Capture the cell that displays the provided text and extract its [x, y] central coordinate. 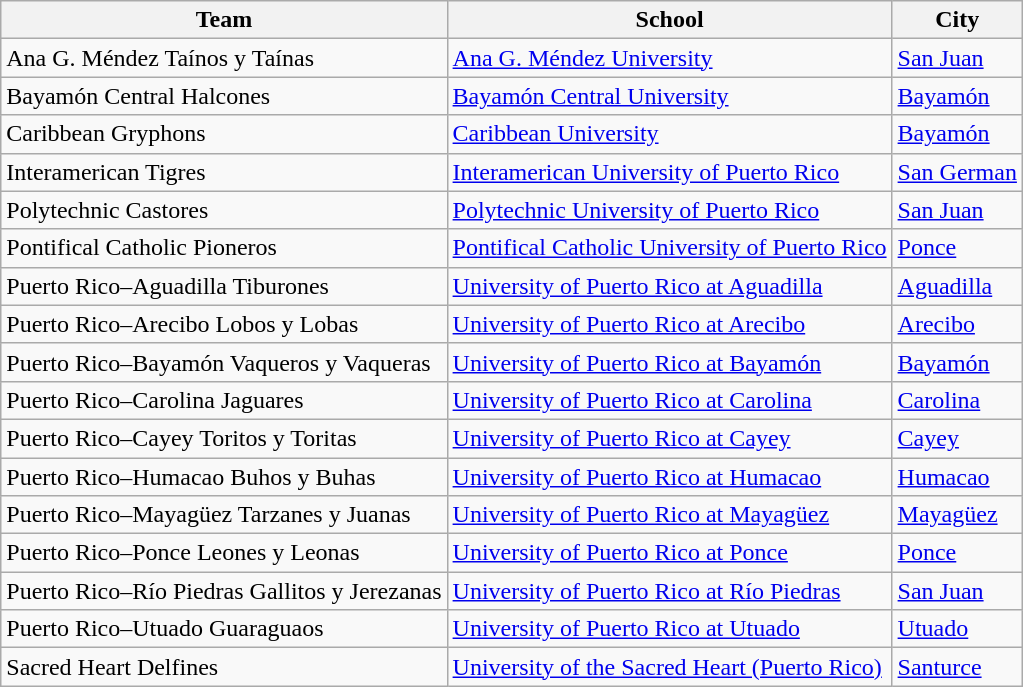
Ana G. Méndez Taínos y Taínas [224, 58]
Polytechnic University of Puerto Rico [670, 210]
Humacao [957, 477]
Puerto Rico–Cayey Toritos y Toritas [224, 438]
Puerto Rico–Carolina Jaguares [224, 400]
Puerto Rico–Arecibo Lobos y Lobas [224, 324]
San German [957, 172]
Sacred Heart Delfines [224, 667]
University of Puerto Rico at Bayamón [670, 362]
Interamerican University of Puerto Rico [670, 172]
Team [224, 20]
City [957, 20]
University of the Sacred Heart (Puerto Rico) [670, 667]
University of Puerto Rico at Río Piedras [670, 591]
Utuado [957, 629]
Puerto Rico–Utuado Guaraguaos [224, 629]
University of Puerto Rico at Arecibo [670, 324]
University of Puerto Rico at Humacao [670, 477]
University of Puerto Rico at Carolina [670, 400]
Pontifical Catholic University of Puerto Rico [670, 248]
Caribbean University [670, 134]
University of Puerto Rico at Mayagüez [670, 515]
Cayey [957, 438]
Carolina [957, 400]
Puerto Rico–Ponce Leones y Leonas [224, 553]
Santurce [957, 667]
Puerto Rico–Humacao Buhos y Buhas [224, 477]
Puerto Rico–Mayagüez Tarzanes y Juanas [224, 515]
Polytechnic Castores [224, 210]
Interamerican Tigres [224, 172]
Puerto Rico–Río Piedras Gallitos y Jerezanas [224, 591]
Aguadilla [957, 286]
Caribbean Gryphons [224, 134]
Puerto Rico–Aguadilla Tiburones [224, 286]
Arecibo [957, 324]
Ana G. Méndez University [670, 58]
University of Puerto Rico at Aguadilla [670, 286]
University of Puerto Rico at Ponce [670, 553]
University of Puerto Rico at Utuado [670, 629]
Pontifical Catholic Pioneros [224, 248]
Puerto Rico–Bayamón Vaqueros y Vaqueras [224, 362]
Mayagüez [957, 515]
School [670, 20]
Bayamón Central University [670, 96]
Bayamón Central Halcones [224, 96]
University of Puerto Rico at Cayey [670, 438]
